Return the (x, y) coordinate for the center point of the cell that contains the specified text.  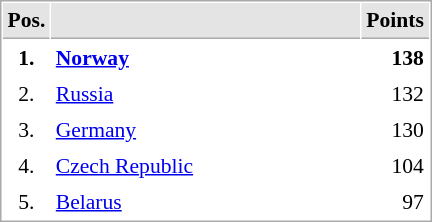
1. (26, 57)
5. (26, 201)
130 (396, 129)
Germany (206, 129)
Belarus (206, 201)
Russia (206, 93)
138 (396, 57)
Czech Republic (206, 165)
132 (396, 93)
3. (26, 129)
4. (26, 165)
2. (26, 93)
Norway (206, 57)
Pos. (26, 21)
104 (396, 165)
Points (396, 21)
97 (396, 201)
